Detect which cell encompasses the target text, then output its [X, Y] center coordinate. 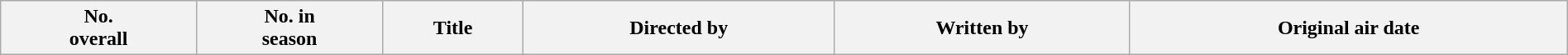
Written by [982, 28]
No.overall [99, 28]
Original air date [1348, 28]
No. inseason [289, 28]
Directed by [678, 28]
Title [453, 28]
